Pinpoint the cell where the given text exists, returning its (x, y) midpoint coordinate. 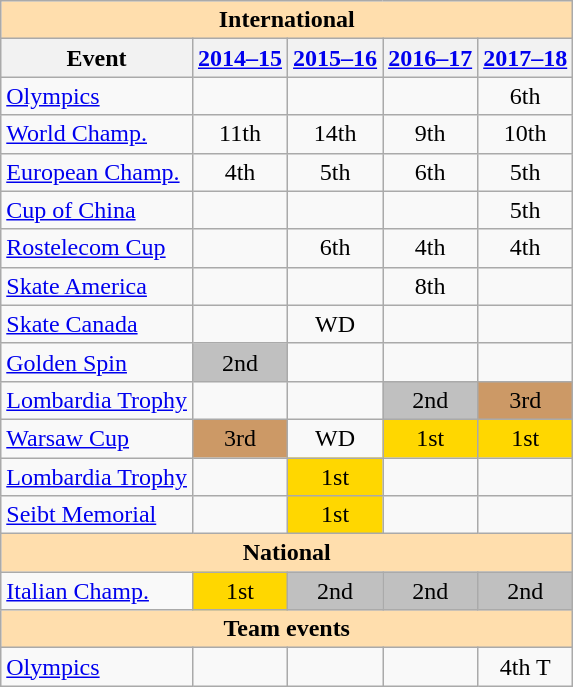
2015–16 (336, 58)
Italian Champ. (97, 591)
8th (430, 286)
European Champ. (97, 172)
9th (430, 134)
Skate Canada (97, 324)
Team events (287, 629)
2017–18 (526, 58)
2016–17 (430, 58)
Seibt Memorial (97, 515)
International (287, 20)
Golden Spin (97, 362)
2014–15 (240, 58)
Cup of China (97, 210)
4th T (526, 667)
10th (526, 134)
National (287, 553)
Warsaw Cup (97, 438)
Rostelecom Cup (97, 248)
Skate America (97, 286)
World Champ. (97, 134)
11th (240, 134)
14th (336, 134)
Event (97, 58)
